Pinpoint the cell where the given text exists, returning its [x, y] midpoint coordinate. 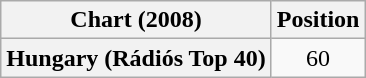
Chart (2008) [136, 20]
Position [318, 20]
60 [318, 58]
Hungary (Rádiós Top 40) [136, 58]
